Return (X, Y) of the center of cell containing provided text 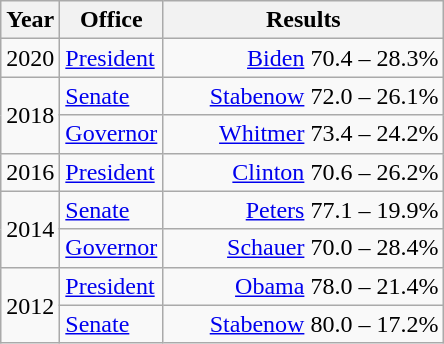
Biden 70.4 – 28.3% (304, 58)
2020 (30, 58)
2018 (30, 115)
Clinton 70.6 – 26.2% (304, 172)
Whitmer 73.4 – 24.2% (304, 134)
Stabenow 72.0 – 26.1% (304, 96)
Results (304, 20)
2012 (30, 305)
Schauer 70.0 – 28.4% (304, 248)
2016 (30, 172)
Stabenow 80.0 – 17.2% (304, 324)
Peters 77.1 – 19.9% (304, 210)
Office (112, 20)
2014 (30, 229)
Obama 78.0 – 21.4% (304, 286)
Year (30, 20)
